Extract the (X, Y) coordinate from the center of the cell holding the provided text.  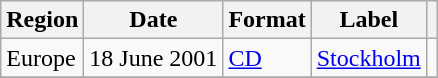
18 June 2001 (154, 58)
Date (154, 20)
Europe (42, 58)
Label (368, 20)
CD (267, 58)
Region (42, 20)
Format (267, 20)
Stockholm (368, 58)
